Find where the given text appears and provide that cell's center as (X, Y) coordinate. 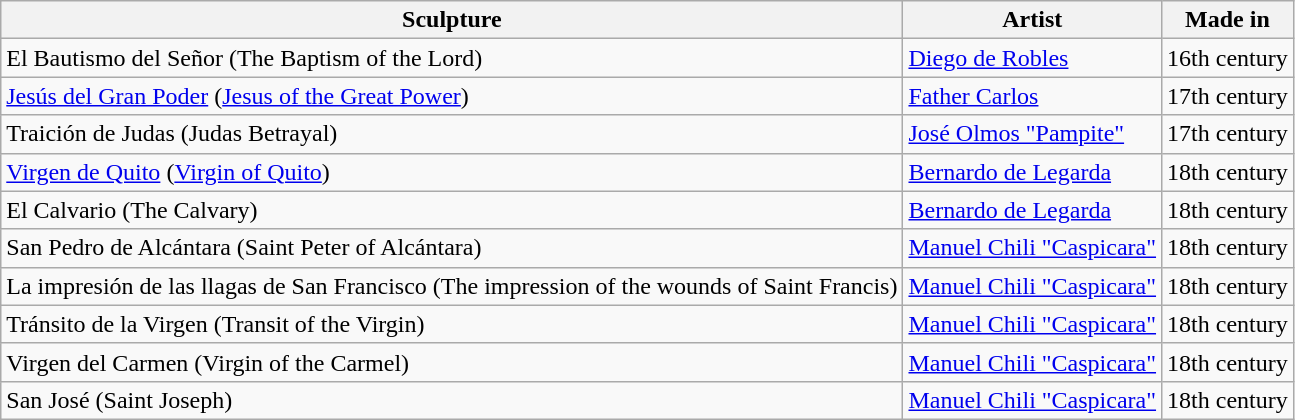
Virgen de Quito (Virgin of Quito) (452, 172)
Diego de Robles (1032, 58)
Father Carlos (1032, 96)
San Pedro de Alcántara (Saint Peter of Alcántara) (452, 248)
Traición de Judas (Judas Betrayal) (452, 134)
Jesús del Gran Poder (Jesus of the Great Power) (452, 96)
Tránsito de la Virgen (Transit of the Virgin) (452, 324)
La impresión de las llagas de San Francisco (The impression of the wounds of Saint Francis) (452, 286)
Made in (1228, 20)
El Bautismo del Señor (The Baptism of the Lord) (452, 58)
San José (Saint Joseph) (452, 400)
Sculpture (452, 20)
El Calvario (The Calvary) (452, 210)
Virgen del Carmen (Virgin of the Carmel) (452, 362)
José Olmos "Pampite" (1032, 134)
Artist (1032, 20)
16th century (1228, 58)
